Find where the given text appears and provide that cell's center as [X, Y] coordinate. 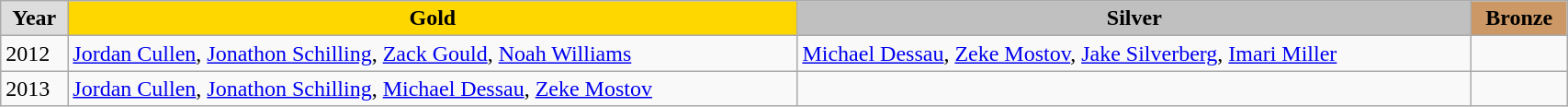
2012 [35, 53]
Gold [433, 18]
Michael Dessau, Zeke Mostov, Jake Silverberg, Imari Miller [1134, 53]
Bronze [1519, 18]
Jordan Cullen, Jonathon Schilling, Zack Gould, Noah Williams [433, 53]
Silver [1134, 18]
2013 [35, 89]
Jordan Cullen, Jonathon Schilling, Michael Dessau, Zeke Mostov [433, 89]
Year [35, 18]
